Scan for the cell matching the given text and deliver its (X, Y) coordinate at center. 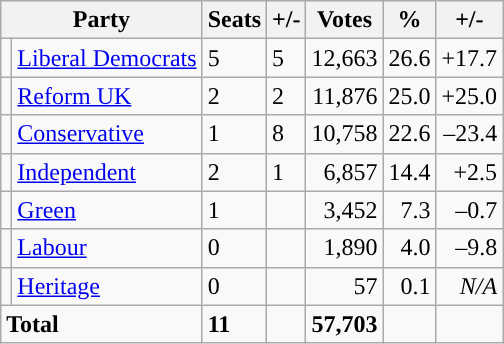
Reform UK (107, 96)
Votes (344, 20)
14.4 (410, 172)
12,663 (344, 58)
57,703 (344, 324)
4.0 (410, 248)
11 (234, 324)
11,876 (344, 96)
Heritage (107, 286)
8 (286, 134)
% (410, 20)
0.1 (410, 286)
7.3 (410, 210)
22.6 (410, 134)
57 (344, 286)
–9.8 (470, 248)
26.6 (410, 58)
Total (102, 324)
Independent (107, 172)
Labour (107, 248)
–23.4 (470, 134)
Conservative (107, 134)
Green (107, 210)
6,857 (344, 172)
3,452 (344, 210)
10,758 (344, 134)
N/A (470, 286)
25.0 (410, 96)
Seats (234, 20)
+2.5 (470, 172)
+17.7 (470, 58)
1,890 (344, 248)
+25.0 (470, 96)
–0.7 (470, 210)
Party (102, 20)
Liberal Democrats (107, 58)
